Return [X, Y] of the center of cell containing provided text 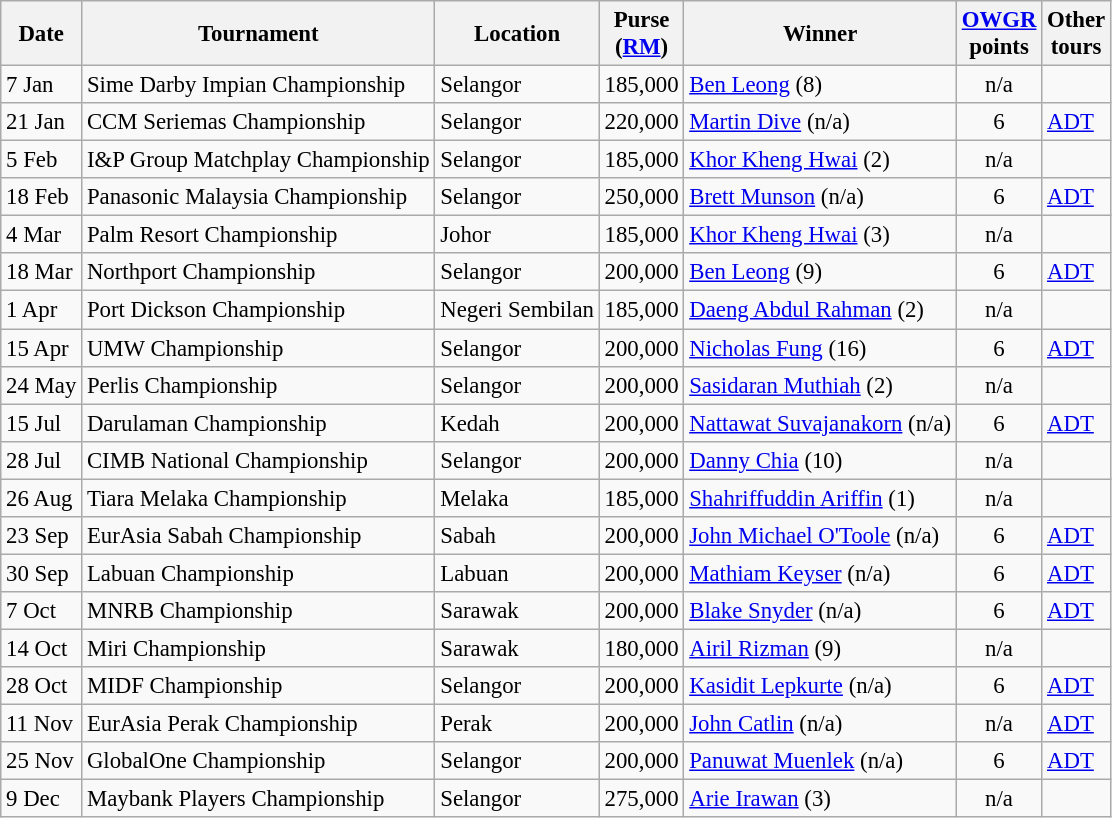
Labuan [517, 573]
Danny Chia (10) [820, 460]
26 Aug [42, 498]
Maybank Players Championship [258, 799]
CIMB National Championship [258, 460]
Miri Championship [258, 648]
Date [42, 34]
EurAsia Perak Championship [258, 724]
24 May [42, 385]
Airil Rizman (9) [820, 648]
7 Oct [42, 611]
Shahriffuddin Ariffin (1) [820, 498]
Blake Snyder (n/a) [820, 611]
I&P Group Matchplay Championship [258, 160]
Khor Kheng Hwai (3) [820, 235]
Kasidit Lepkurte (n/a) [820, 686]
Ben Leong (8) [820, 85]
Tiara Melaka Championship [258, 498]
21 Jan [42, 122]
23 Sep [42, 536]
275,000 [642, 799]
Khor Kheng Hwai (2) [820, 160]
Sasidaran Muthiah (2) [820, 385]
28 Oct [42, 686]
Darulaman Championship [258, 423]
Ben Leong (9) [820, 273]
Kedah [517, 423]
250,000 [642, 197]
18 Feb [42, 197]
28 Jul [42, 460]
EurAsia Sabah Championship [258, 536]
7 Jan [42, 85]
Nicholas Fung (16) [820, 348]
John Catlin (n/a) [820, 724]
Johor [517, 235]
John Michael O'Toole (n/a) [820, 536]
Northport Championship [258, 273]
Sime Darby Impian Championship [258, 85]
Negeri Sembilan [517, 310]
11 Nov [42, 724]
18 Mar [42, 273]
Sabah [517, 536]
Panuwat Muenlek (n/a) [820, 761]
UMW Championship [258, 348]
220,000 [642, 122]
Panasonic Malaysia Championship [258, 197]
OWGRpoints [998, 34]
Mathiam Keyser (n/a) [820, 573]
Perak [517, 724]
Purse(RM) [642, 34]
1 Apr [42, 310]
Martin Dive (n/a) [820, 122]
Winner [820, 34]
9 Dec [42, 799]
25 Nov [42, 761]
15 Apr [42, 348]
MNRB Championship [258, 611]
4 Mar [42, 235]
CCM Seriemas Championship [258, 122]
Brett Munson (n/a) [820, 197]
GlobalOne Championship [258, 761]
Daeng Abdul Rahman (2) [820, 310]
Melaka [517, 498]
Perlis Championship [258, 385]
Location [517, 34]
Palm Resort Championship [258, 235]
Othertours [1076, 34]
Arie Irawan (3) [820, 799]
Port Dickson Championship [258, 310]
15 Jul [42, 423]
30 Sep [42, 573]
Labuan Championship [258, 573]
14 Oct [42, 648]
180,000 [642, 648]
Nattawat Suvajanakorn (n/a) [820, 423]
MIDF Championship [258, 686]
Tournament [258, 34]
5 Feb [42, 160]
